Detect which cell encompasses the target text, then output its (X, Y) center coordinate. 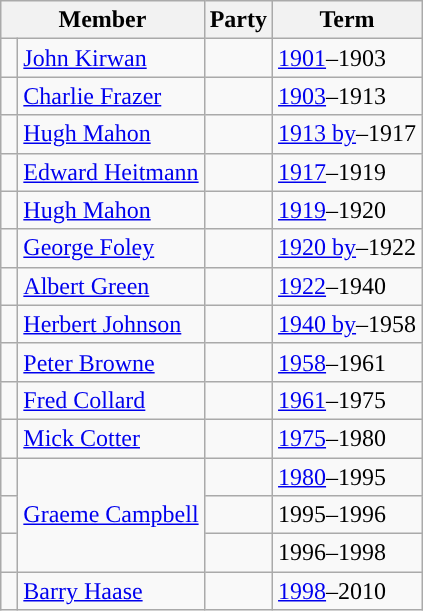
Barry Haase (111, 591)
Albert Green (111, 286)
Herbert Johnson (111, 324)
1961–1975 (348, 400)
1901–1903 (348, 58)
Member (102, 20)
1920 by–1922 (348, 248)
1975–1980 (348, 438)
Charlie Frazer (111, 96)
1903–1913 (348, 96)
Term (348, 20)
Mick Cotter (111, 438)
1917–1919 (348, 172)
George Foley (111, 248)
Fred Collard (111, 400)
John Kirwan (111, 58)
1958–1961 (348, 362)
Peter Browne (111, 362)
1919–1920 (348, 210)
Edward Heitmann (111, 172)
1998–2010 (348, 591)
Graeme Campbell (111, 515)
1980–1995 (348, 477)
1940 by–1958 (348, 324)
Party (238, 20)
1996–1998 (348, 553)
1922–1940 (348, 286)
1913 by–1917 (348, 134)
1995–1996 (348, 515)
